Capture the cell that displays the provided text and extract its [X, Y] central coordinate. 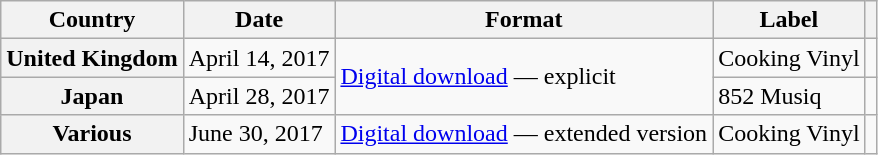
Digital download — explicit [524, 77]
Format [524, 20]
Digital download — extended version [524, 134]
June 30, 2017 [259, 134]
Label [790, 20]
Country [92, 20]
Date [259, 20]
April 28, 2017 [259, 96]
Japan [92, 96]
United Kingdom [92, 58]
852 Musiq [790, 96]
Various [92, 134]
April 14, 2017 [259, 58]
